Output the [X, Y] coordinate of the center of the cell containing the given text.  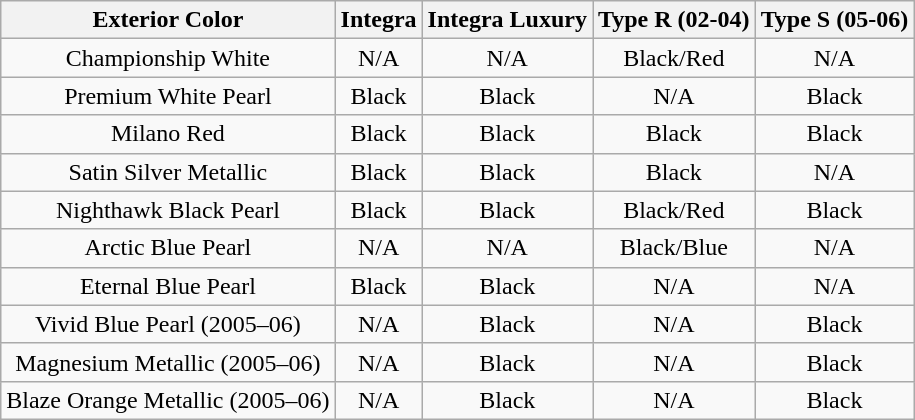
Premium White Pearl [168, 96]
Eternal Blue Pearl [168, 286]
Arctic Blue Pearl [168, 248]
Black/Blue [674, 248]
Satin Silver Metallic [168, 172]
Exterior Color [168, 20]
Integra Luxury [507, 20]
Integra [378, 20]
Vivid Blue Pearl (2005–06) [168, 324]
Nighthawk Black Pearl [168, 210]
Type R (02-04) [674, 20]
Championship White [168, 58]
Blaze Orange Metallic (2005–06) [168, 400]
Type S (05-06) [834, 20]
Magnesium Metallic (2005–06) [168, 362]
Milano Red [168, 134]
